Find where the given text appears and provide that cell's center as (X, Y) coordinate. 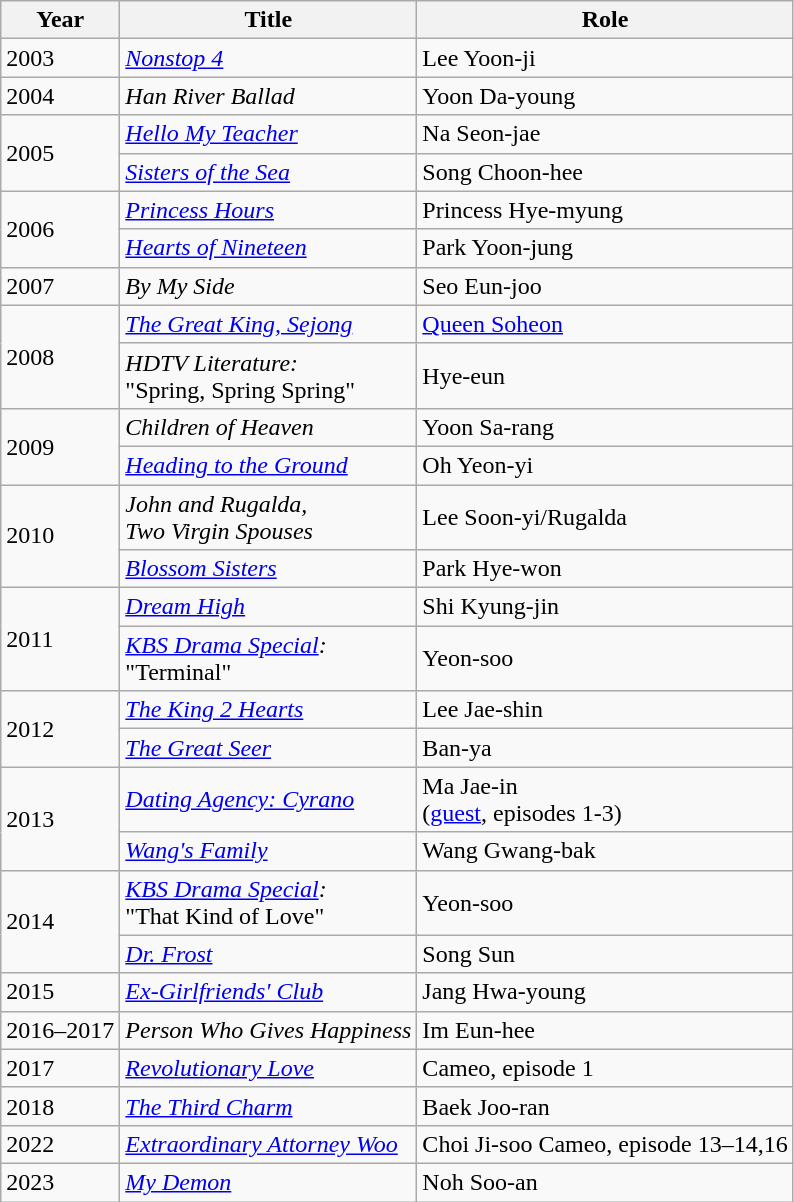
Shi Kyung-jin (605, 607)
2005 (60, 153)
Cameo, episode 1 (605, 1068)
Baek Joo-ran (605, 1106)
The Great King, Sejong (268, 324)
KBS Drama Special:"Terminal" (268, 658)
Han River Ballad (268, 96)
KBS Drama Special:"That Kind of Love" (268, 902)
2017 (60, 1068)
John and Rugalda,Two Virgin Spouses (268, 516)
Seo Eun-joo (605, 286)
Choi Ji-soo Cameo, episode 13–14,16 (605, 1144)
Lee Yoon-ji (605, 58)
The Third Charm (268, 1106)
Ex-Girlfriends' Club (268, 992)
The Great Seer (268, 748)
Song Choon-hee (605, 172)
Ban-ya (605, 748)
Yoon Da-young (605, 96)
Lee Jae-shin (605, 710)
2014 (60, 922)
2013 (60, 818)
Park Hye-won (605, 569)
Noh Soo-an (605, 1182)
Person Who Gives Happiness (268, 1030)
Princess Hye-myung (605, 210)
Wang Gwang-bak (605, 851)
Extraordinary Attorney Woo (268, 1144)
Lee Soon-yi/Rugalda (605, 516)
Hearts of Nineteen (268, 248)
HDTV Literature:"Spring, Spring Spring" (268, 376)
Year (60, 20)
Na Seon-jae (605, 134)
Blossom Sisters (268, 569)
Im Eun-hee (605, 1030)
2011 (60, 640)
Song Sun (605, 954)
2018 (60, 1106)
Wang's Family (268, 851)
2022 (60, 1144)
Princess Hours (268, 210)
Title (268, 20)
2015 (60, 992)
Heading to the Ground (268, 465)
Ma Jae-in (guest, episodes 1-3) (605, 800)
Dream High (268, 607)
Nonstop 4 (268, 58)
Hello My Teacher (268, 134)
2004 (60, 96)
2009 (60, 446)
2006 (60, 229)
Sisters of the Sea (268, 172)
Yoon Sa-rang (605, 427)
Jang Hwa-young (605, 992)
The King 2 Hearts (268, 710)
Revolutionary Love (268, 1068)
Dr. Frost (268, 954)
My Demon (268, 1182)
Oh Yeon-yi (605, 465)
2012 (60, 729)
Hye-eun (605, 376)
2016–2017 (60, 1030)
Dating Agency: Cyrano (268, 800)
2010 (60, 536)
2007 (60, 286)
2008 (60, 356)
2023 (60, 1182)
Park Yoon-jung (605, 248)
2003 (60, 58)
By My Side (268, 286)
Queen Soheon (605, 324)
Role (605, 20)
Children of Heaven (268, 427)
